Provide the [x, y] coordinate of the cell's center where the given text is located.  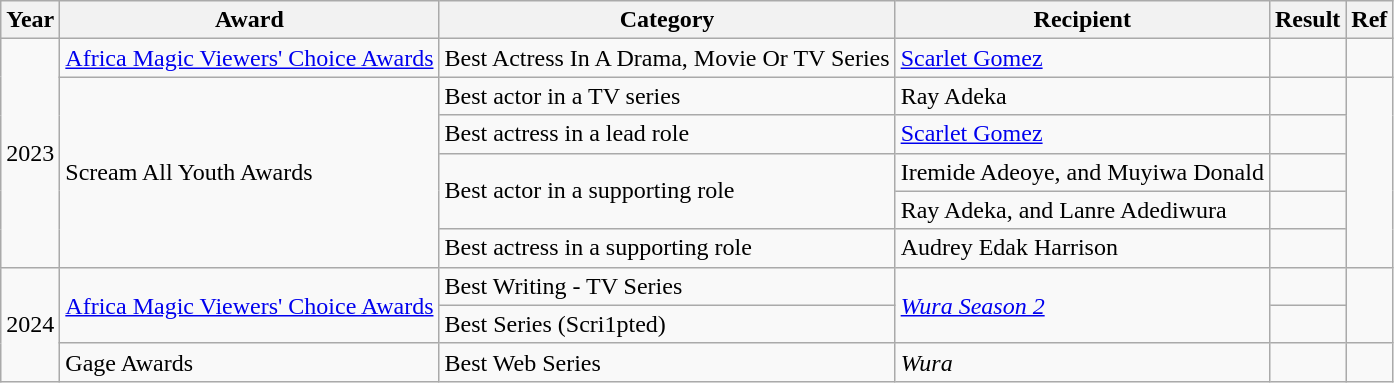
Best actor in a TV series [667, 96]
Gage Awards [250, 362]
Audrey Edak Harrison [1082, 248]
Best actress in a lead role [667, 134]
Award [250, 20]
Ray Adeka, and Lanre Adediwura [1082, 210]
Best actor in a supporting role [667, 191]
Best Writing - TV Series [667, 286]
Recipient [1082, 20]
Wura [1082, 362]
Iremide Adeoye, and Muyiwa Donald [1082, 172]
Category [667, 20]
Best actress in a supporting role [667, 248]
Year [30, 20]
Ref [1370, 20]
Ray Adeka [1082, 96]
2023 [30, 153]
2024 [30, 324]
Scream All Youth Awards [250, 172]
Result [1307, 20]
Best Web Series [667, 362]
Best Actress In A Drama, Movie Or TV Series [667, 58]
Wura Season 2 [1082, 305]
Best Series (Scri1pted) [667, 324]
